Output the [x, y] coordinate of the center of the cell containing the given text.  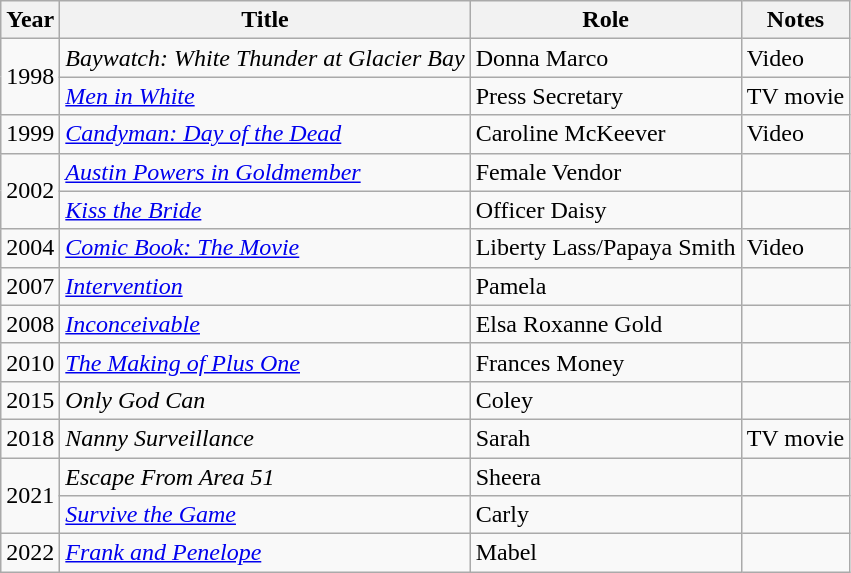
Austin Powers in Goldmember [265, 172]
2007 [30, 286]
Press Secretary [606, 96]
1998 [30, 77]
Escape From Area 51 [265, 477]
2015 [30, 400]
Coley [606, 400]
Frank and Penelope [265, 553]
Pamela [606, 286]
Men in White [265, 96]
2021 [30, 496]
Kiss the Bride [265, 210]
Inconceivable [265, 324]
2022 [30, 553]
Donna Marco [606, 58]
Intervention [265, 286]
Candyman: Day of the Dead [265, 134]
2008 [30, 324]
1999 [30, 134]
Caroline McKeever [606, 134]
2018 [30, 438]
The Making of Plus One [265, 362]
2010 [30, 362]
Frances Money [606, 362]
Sheera [606, 477]
2002 [30, 191]
Sarah [606, 438]
Nanny Surveillance [265, 438]
Female Vendor [606, 172]
Title [265, 20]
Carly [606, 515]
Notes [796, 20]
Only God Can [265, 400]
Officer Daisy [606, 210]
Comic Book: The Movie [265, 248]
Liberty Lass/Papaya Smith [606, 248]
Mabel [606, 553]
Survive the Game [265, 515]
2004 [30, 248]
Baywatch: White Thunder at Glacier Bay [265, 58]
Elsa Roxanne Gold [606, 324]
Role [606, 20]
Year [30, 20]
